Output the [x, y] coordinate of the center of the cell containing the given text.  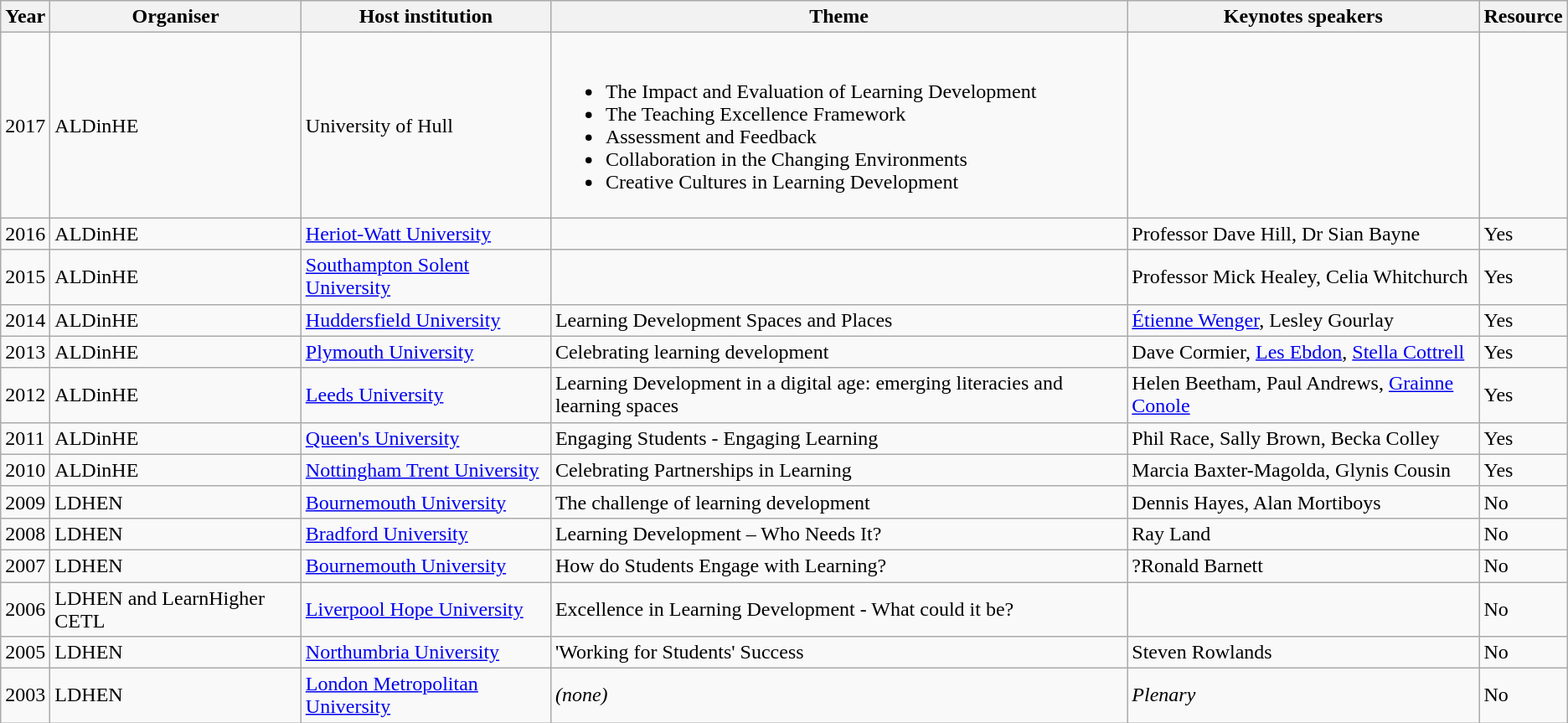
2007 [25, 565]
Year [25, 17]
The challenge of learning development [838, 502]
Professor Dave Hill, Dr Sian Bayne [1303, 234]
2017 [25, 126]
Marcia Baxter-Magolda, Glynis Cousin [1303, 470]
2014 [25, 320]
Nottingham Trent University [426, 470]
Theme [838, 17]
LDHEN and LearnHigher CETL [176, 608]
Learning Development Spaces and Places [838, 320]
Huddersfield University [426, 320]
Excellence in Learning Development - What could it be? [838, 608]
'Working for Students' Success [838, 653]
2011 [25, 438]
2005 [25, 653]
2009 [25, 502]
2006 [25, 608]
?Ronald Barnett [1303, 565]
Organiser [176, 17]
Queen's University [426, 438]
Southampton Solent University [426, 276]
Leeds University [426, 395]
2013 [25, 352]
(none) [838, 695]
Liverpool Hope University [426, 608]
2015 [25, 276]
Keynotes speakers [1303, 17]
Ray Land [1303, 534]
2010 [25, 470]
Professor Mick Healey, Celia Whitchurch [1303, 276]
Helen Beetham, Paul Andrews, Grainne Conole [1303, 395]
Celebrating Partnerships in Learning [838, 470]
2008 [25, 534]
London Metropolitan University [426, 695]
How do Students Engage with Learning? [838, 565]
Resource [1523, 17]
Learning Development in a digital age: emerging literacies and learning spaces [838, 395]
Learning Development – Who Needs It? [838, 534]
2012 [25, 395]
Celebrating learning development [838, 352]
Dave Cormier, Les Ebdon, Stella Cottrell [1303, 352]
Engaging Students - Engaging Learning [838, 438]
2016 [25, 234]
Heriot-Watt University [426, 234]
Host institution [426, 17]
Plenary [1303, 695]
2003 [25, 695]
University of Hull [426, 126]
Étienne Wenger, Lesley Gourlay [1303, 320]
Bradford University [426, 534]
Dennis Hayes, Alan Mortiboys [1303, 502]
Steven Rowlands [1303, 653]
Northumbria University [426, 653]
Phil Race, Sally Brown, Becka Colley [1303, 438]
Plymouth University [426, 352]
